Search for the cell housing the specified text and yield its [X, Y] center coordinate. 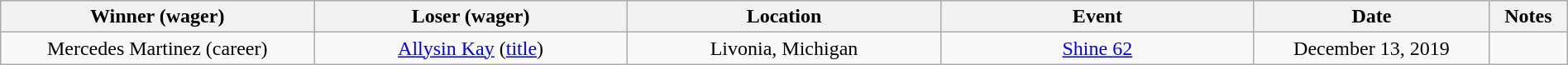
December 13, 2019 [1371, 48]
Date [1371, 17]
Event [1097, 17]
Loser (wager) [471, 17]
Winner (wager) [157, 17]
Allysin Kay (title) [471, 48]
Livonia, Michigan [784, 48]
Notes [1528, 17]
Location [784, 17]
Shine 62 [1097, 48]
Mercedes Martinez (career) [157, 48]
